Extract the (x, y) coordinate from the center of the cell holding the provided text.  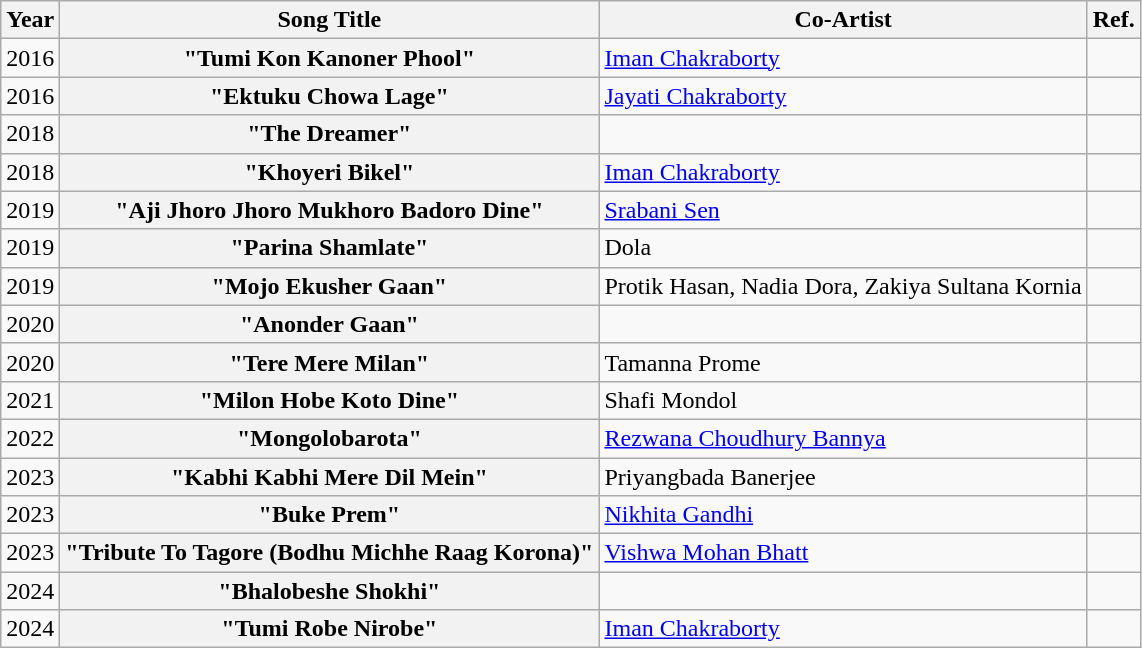
"Mojo Ekusher Gaan" (330, 286)
"Tere Mere Milan" (330, 362)
Shafi Mondol (843, 400)
Vishwa Mohan Bhatt (843, 553)
"Ektuku Chowa Lage" (330, 96)
Year (30, 20)
"Aji Jhoro Jhoro Mukhoro Badoro Dine" (330, 210)
"Tumi Kon Kanoner Phool" (330, 58)
Jayati Chakraborty (843, 96)
2021 (30, 400)
"Mongolobarota" (330, 438)
Rezwana Choudhury Bannya (843, 438)
Ref. (1114, 20)
"Tumi Robe Nirobe" (330, 629)
"Parina Shamlate" (330, 248)
"Tribute To Tagore (Bodhu Michhe Raag Korona)" (330, 553)
"Kabhi Kabhi Mere Dil Mein" (330, 477)
Srabani Sen (843, 210)
"Buke Prem" (330, 515)
"Bhalobeshe Shokhi" (330, 591)
Tamanna Prome (843, 362)
"Milon Hobe Koto Dine" (330, 400)
Co-Artist (843, 20)
"The Dreamer" (330, 134)
"Anonder Gaan" (330, 324)
"Khoyeri Bikel" (330, 172)
Priyangbada Banerjee (843, 477)
Song Title (330, 20)
Protik Hasan, Nadia Dora, Zakiya Sultana Kornia (843, 286)
Nikhita Gandhi (843, 515)
2022 (30, 438)
Dola (843, 248)
